Capture the cell that displays the provided text and extract its (X, Y) central coordinate. 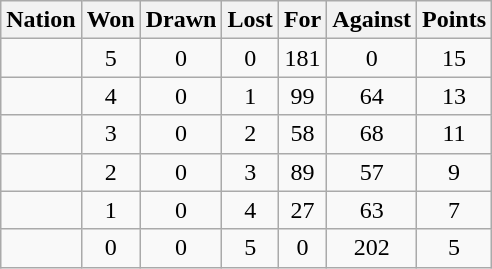
89 (302, 172)
58 (302, 134)
Won (110, 20)
27 (302, 210)
15 (454, 58)
13 (454, 96)
99 (302, 96)
11 (454, 134)
202 (372, 248)
Lost (250, 20)
Points (454, 20)
57 (372, 172)
68 (372, 134)
9 (454, 172)
For (302, 20)
7 (454, 210)
181 (302, 58)
64 (372, 96)
63 (372, 210)
Nation (41, 20)
Against (372, 20)
Drawn (181, 20)
